Detect which cell encompasses the target text, then output its (X, Y) center coordinate. 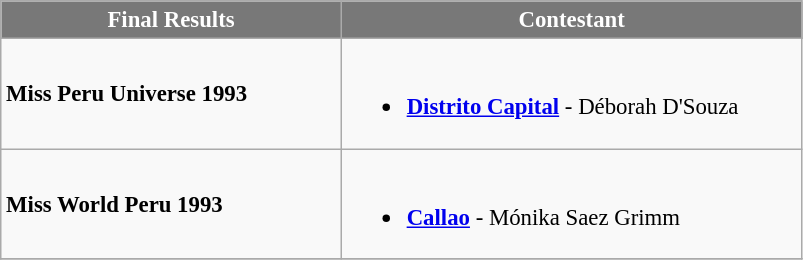
Contestant (572, 20)
Miss World Peru 1993 (172, 204)
Miss Peru Universe 1993 (172, 94)
Distrito Capital - Déborah D'Souza (572, 94)
Final Results (172, 20)
Callao - Mónika Saez Grimm (572, 204)
